From the cell containing the given text, extract its center point as (x, y) coordinate. 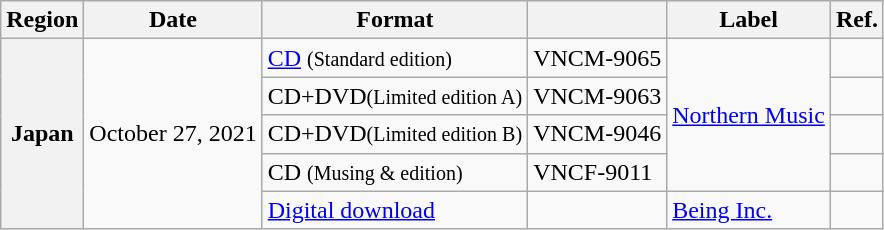
CD+DVD(Limited edition A) (394, 96)
Digital download (394, 210)
VNCM-9065 (598, 58)
Label (749, 20)
Japan (42, 134)
VNCM-9046 (598, 134)
Format (394, 20)
CD (Musing & edition) (394, 172)
October 27, 2021 (173, 134)
VNCM-9063 (598, 96)
Region (42, 20)
Date (173, 20)
CD (Standard edition) (394, 58)
Being Inc. (749, 210)
VNCF-9011 (598, 172)
Ref. (856, 20)
Northern Music (749, 115)
CD+DVD(Limited edition B) (394, 134)
